Detect which cell encompasses the target text, then output its [x, y] center coordinate. 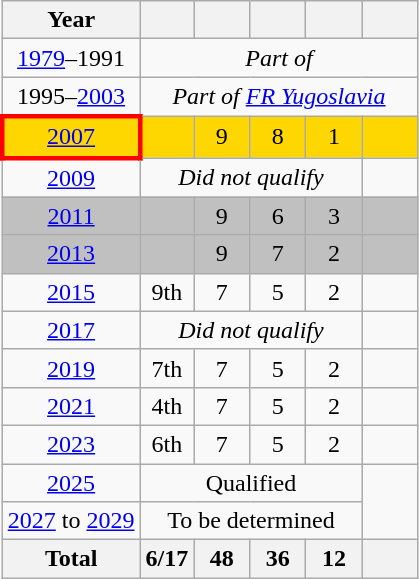
6/17 [167, 559]
Part of FR Yugoslavia [279, 97]
Year [71, 20]
36 [278, 559]
2009 [71, 178]
To be determined [251, 521]
Total [71, 559]
Part of [279, 58]
7th [167, 368]
2021 [71, 406]
2017 [71, 330]
Qualified [251, 483]
2015 [71, 292]
3 [334, 216]
2027 to 2029 [71, 521]
6 [278, 216]
1995–2003 [71, 97]
2023 [71, 444]
2007 [71, 136]
48 [222, 559]
2011 [71, 216]
8 [278, 136]
4th [167, 406]
2013 [71, 254]
2019 [71, 368]
12 [334, 559]
1979–1991 [71, 58]
6th [167, 444]
1 [334, 136]
9th [167, 292]
2025 [71, 483]
